Locate the cell with the specified text and output its [x, y] center coordinate. 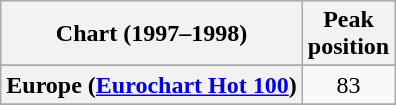
Chart (1997–1998) [152, 34]
Peakposition [348, 34]
Europe (Eurochart Hot 100) [152, 85]
83 [348, 85]
